Identify which cell holds the provided text, then report its (x, y) central coordinate. 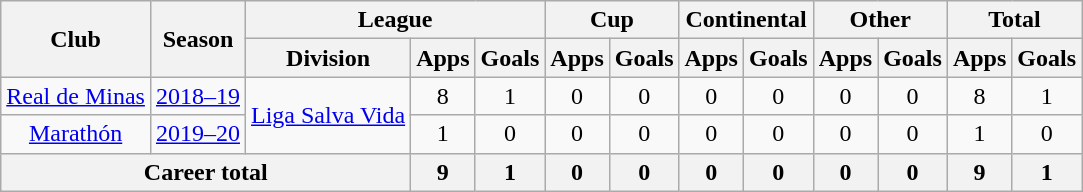
Real de Minas (76, 96)
Liga Salva Vida (328, 115)
Career total (206, 172)
Division (328, 58)
Season (198, 39)
Other (880, 20)
Total (1014, 20)
Continental (746, 20)
2018–19 (198, 96)
League (396, 20)
2019–20 (198, 134)
Marathón (76, 134)
Club (76, 39)
Cup (612, 20)
